Find where the given text appears and provide that cell's center as (x, y) coordinate. 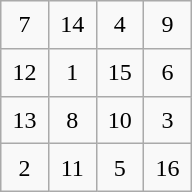
12 (25, 72)
5 (120, 168)
6 (168, 72)
14 (72, 25)
2 (25, 168)
1 (72, 72)
3 (168, 120)
9 (168, 25)
15 (120, 72)
16 (168, 168)
8 (72, 120)
4 (120, 25)
13 (25, 120)
7 (25, 25)
10 (120, 120)
11 (72, 168)
